Find where the given text appears and provide that cell's center as (x, y) coordinate. 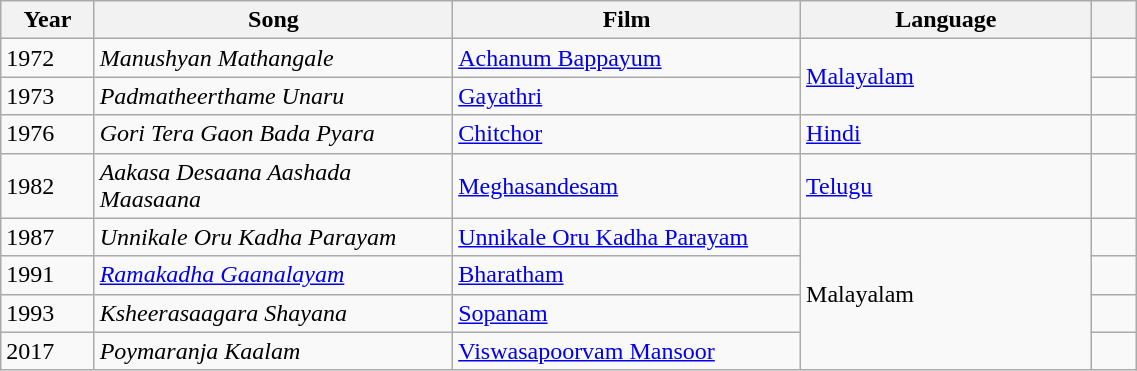
Meghasandesam (627, 186)
1976 (48, 134)
Aakasa Desaana Aashada Maasaana (274, 186)
Achanum Bappayum (627, 58)
Language (946, 20)
Manushyan Mathangale (274, 58)
Gayathri (627, 96)
Telugu (946, 186)
1993 (48, 313)
Padmatheerthame Unaru (274, 96)
Bharatham (627, 275)
1973 (48, 96)
Chitchor (627, 134)
1991 (48, 275)
Ksheerasaagara Shayana (274, 313)
Film (627, 20)
Viswasapoorvam Mansoor (627, 351)
Song (274, 20)
Sopanam (627, 313)
Poymaranja Kaalam (274, 351)
Year (48, 20)
1982 (48, 186)
Ramakadha Gaanalayam (274, 275)
Hindi (946, 134)
1972 (48, 58)
1987 (48, 237)
2017 (48, 351)
Gori Tera Gaon Bada Pyara (274, 134)
